Find where the given text appears and provide that cell's center as [X, Y] coordinate. 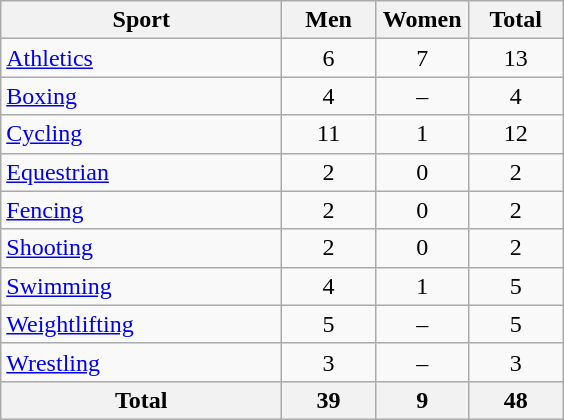
12 [516, 134]
13 [516, 58]
Men [329, 20]
Sport [142, 20]
Athletics [142, 58]
Swimming [142, 286]
6 [329, 58]
Wrestling [142, 362]
48 [516, 400]
Weightlifting [142, 324]
Shooting [142, 248]
11 [329, 134]
Cycling [142, 134]
9 [422, 400]
Fencing [142, 210]
39 [329, 400]
Equestrian [142, 172]
Women [422, 20]
7 [422, 58]
Boxing [142, 96]
